Extract the (X, Y) coordinate from the center of the cell holding the provided text.  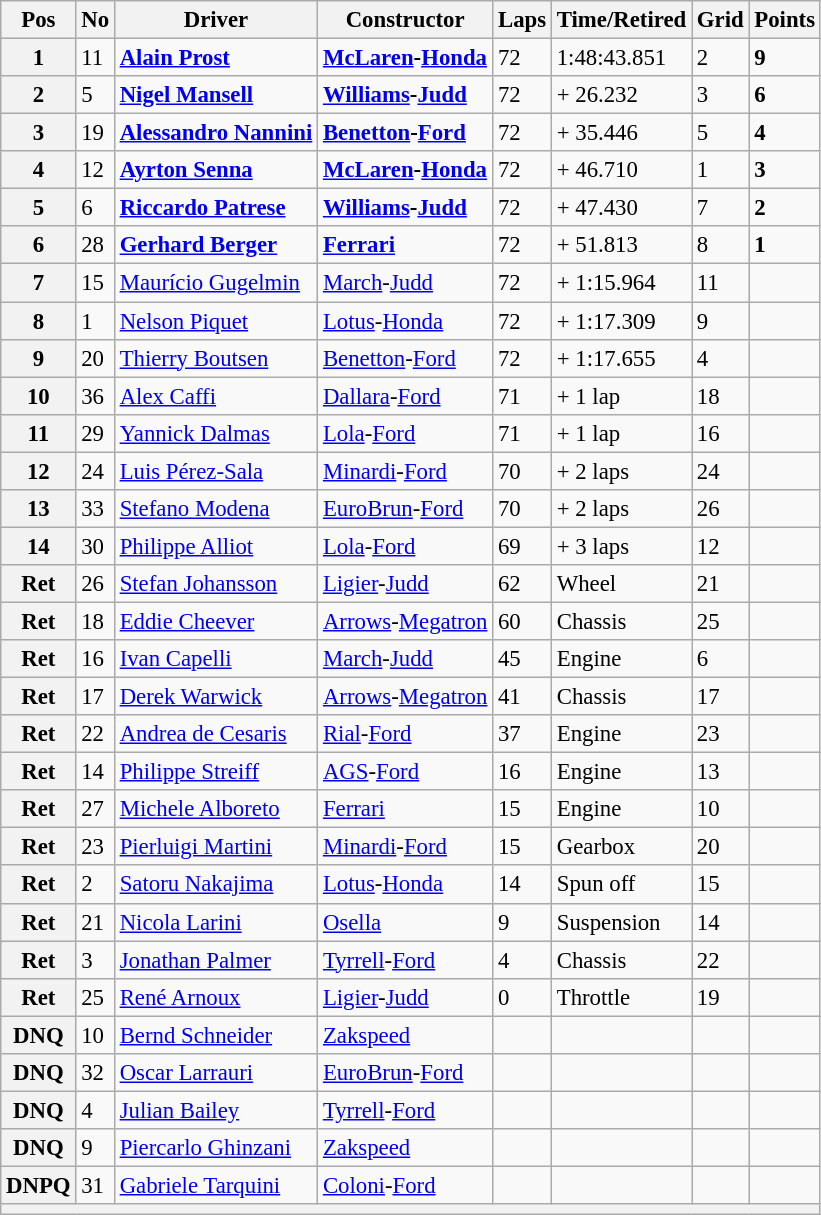
+ 47.430 (621, 208)
28 (95, 245)
Pos (38, 20)
31 (95, 1185)
33 (95, 509)
AGS-Ford (406, 772)
+ 1:17.309 (621, 321)
+ 26.232 (621, 95)
Ayrton Senna (216, 170)
Maurício Gugelmin (216, 283)
Philippe Alliot (216, 546)
+ 51.813 (621, 245)
Jonathan Palmer (216, 960)
+ 46.710 (621, 170)
Driver (216, 20)
1:48:43.851 (621, 58)
30 (95, 546)
27 (95, 809)
Osella (406, 922)
Nicola Larini (216, 922)
Stefano Modena (216, 509)
Piercarlo Ghinzani (216, 1148)
No (95, 20)
Nigel Mansell (216, 95)
Nelson Piquet (216, 321)
69 (522, 546)
Laps (522, 20)
Coloni-Ford (406, 1185)
45 (522, 659)
Stefan Johansson (216, 584)
36 (95, 396)
32 (95, 1073)
Oscar Larrauri (216, 1073)
+ 3 laps (621, 546)
Wheel (621, 584)
41 (522, 697)
+ 35.446 (621, 133)
+ 1:17.655 (621, 358)
Yannick Dalmas (216, 433)
0 (522, 997)
Rial-Ford (406, 734)
Alex Caffi (216, 396)
37 (522, 734)
Throttle (621, 997)
60 (522, 621)
Riccardo Patrese (216, 208)
Eddie Cheever (216, 621)
Ivan Capelli (216, 659)
Derek Warwick (216, 697)
29 (95, 433)
Gearbox (621, 847)
Julian Bailey (216, 1110)
Andrea de Cesaris (216, 734)
Bernd Schneider (216, 1035)
+ 1:15.964 (621, 283)
Time/Retired (621, 20)
Spun off (621, 885)
Pierluigi Martini (216, 847)
Grid (720, 20)
Alessandro Nannini (216, 133)
62 (522, 584)
Gabriele Tarquini (216, 1185)
Satoru Nakajima (216, 885)
Gerhard Berger (216, 245)
Luis Pérez-Sala (216, 471)
Dallara-Ford (406, 396)
Philippe Streiff (216, 772)
René Arnoux (216, 997)
Michele Alboreto (216, 809)
Thierry Boutsen (216, 358)
Alain Prost (216, 58)
Points (784, 20)
Constructor (406, 20)
DNPQ (38, 1185)
Suspension (621, 922)
